Provide the [X, Y] coordinate of the cell's center where the given text is located.  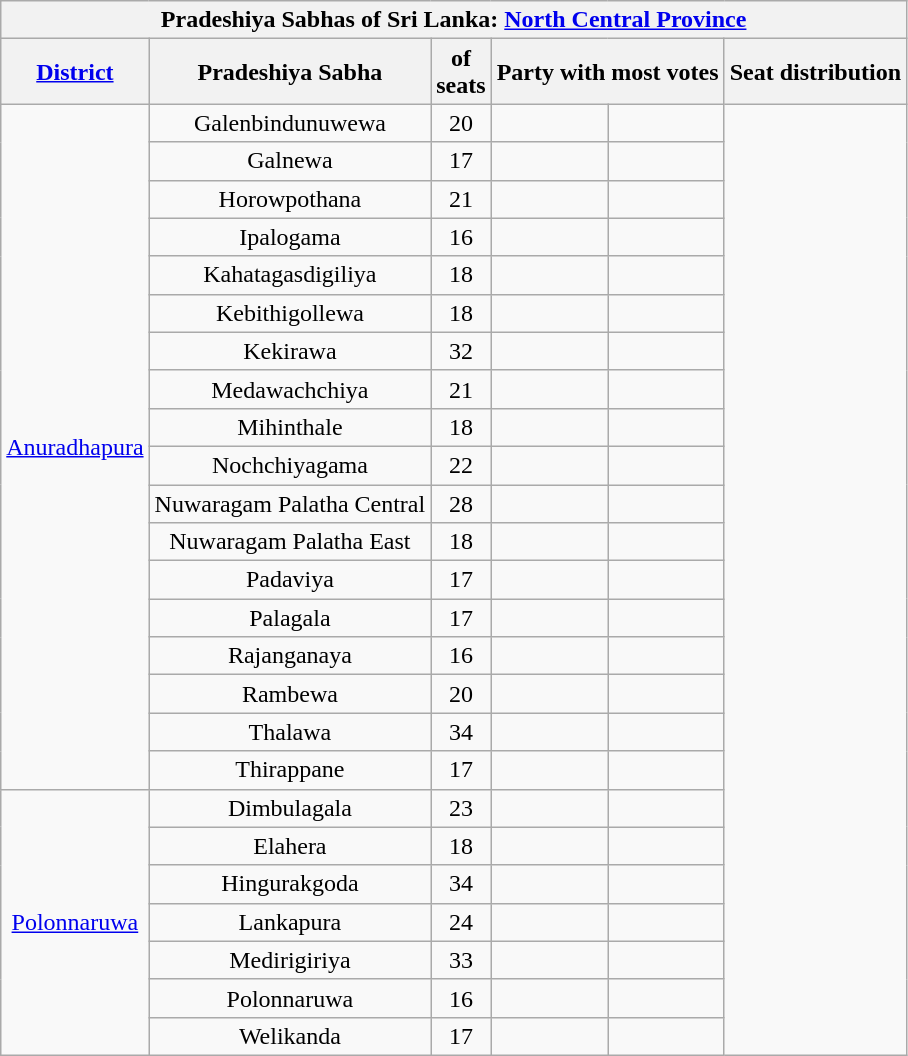
Pradeshiya Sabha [290, 72]
Kahatagasdigiliya [290, 275]
22 [461, 465]
28 [461, 503]
Nuwaragam Palatha East [290, 542]
Rajanganaya [290, 656]
Kekirawa [290, 351]
33 [461, 960]
Medirigiriya [290, 960]
Seat distribution [815, 72]
Kebithigollewa [290, 313]
24 [461, 922]
Ipalogama [290, 237]
Elahera [290, 846]
Medawachchiya [290, 389]
32 [461, 351]
Anuradhapura [75, 446]
ofseats [461, 72]
Galnewa [290, 161]
Pradeshiya Sabhas of Sri Lanka: North Central Province [454, 20]
Thalawa [290, 732]
Padaviya [290, 580]
Mihinthale [290, 427]
Welikanda [290, 1036]
Nuwaragam Palatha Central [290, 503]
Thirappane [290, 770]
Palagala [290, 618]
Party with most votes [608, 72]
23 [461, 808]
Horowpothana [290, 199]
Rambewa [290, 694]
District [75, 72]
Lankapura [290, 922]
Hingurakgoda [290, 884]
Galenbindunuwewa [290, 123]
Nochchiyagama [290, 465]
Dimbulagala [290, 808]
